For the text-containing cell, return its midpoint in (x, y) coordinate format. 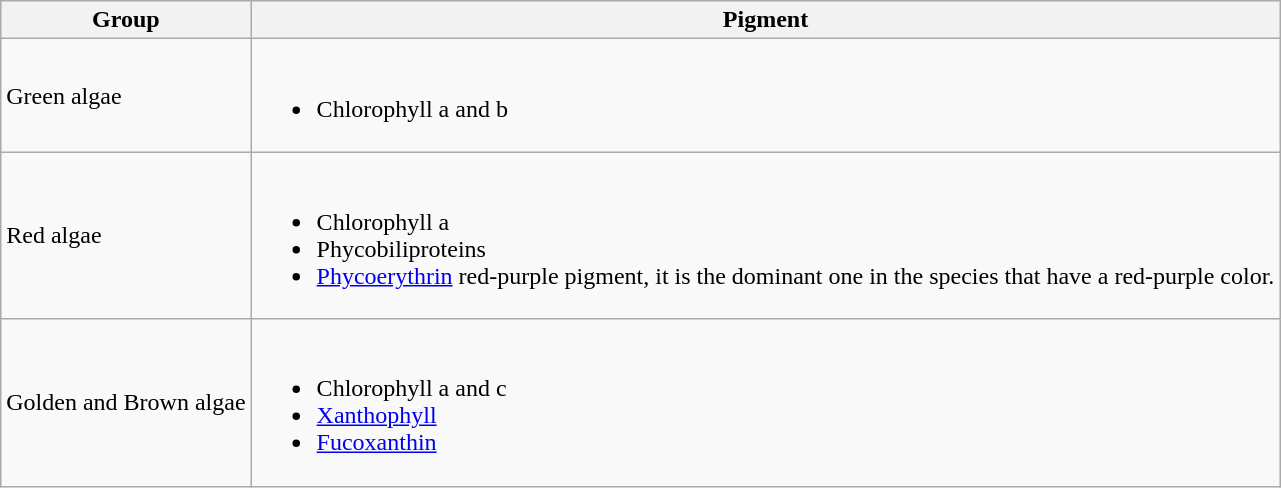
Pigment (766, 20)
Group (126, 20)
Chlorophyll aPhycobiliproteinsPhycoerythrin red-purple pigment, it is the dominant one in the species that have a red-purple color. (766, 236)
Green algae (126, 96)
Golden and Brown algae (126, 402)
Red algae (126, 236)
Chlorophyll a and cXanthophyllFucoxanthin (766, 402)
Chlorophyll a and b (766, 96)
